Return the [X, Y] coordinate for the center point of the cell that contains the specified text.  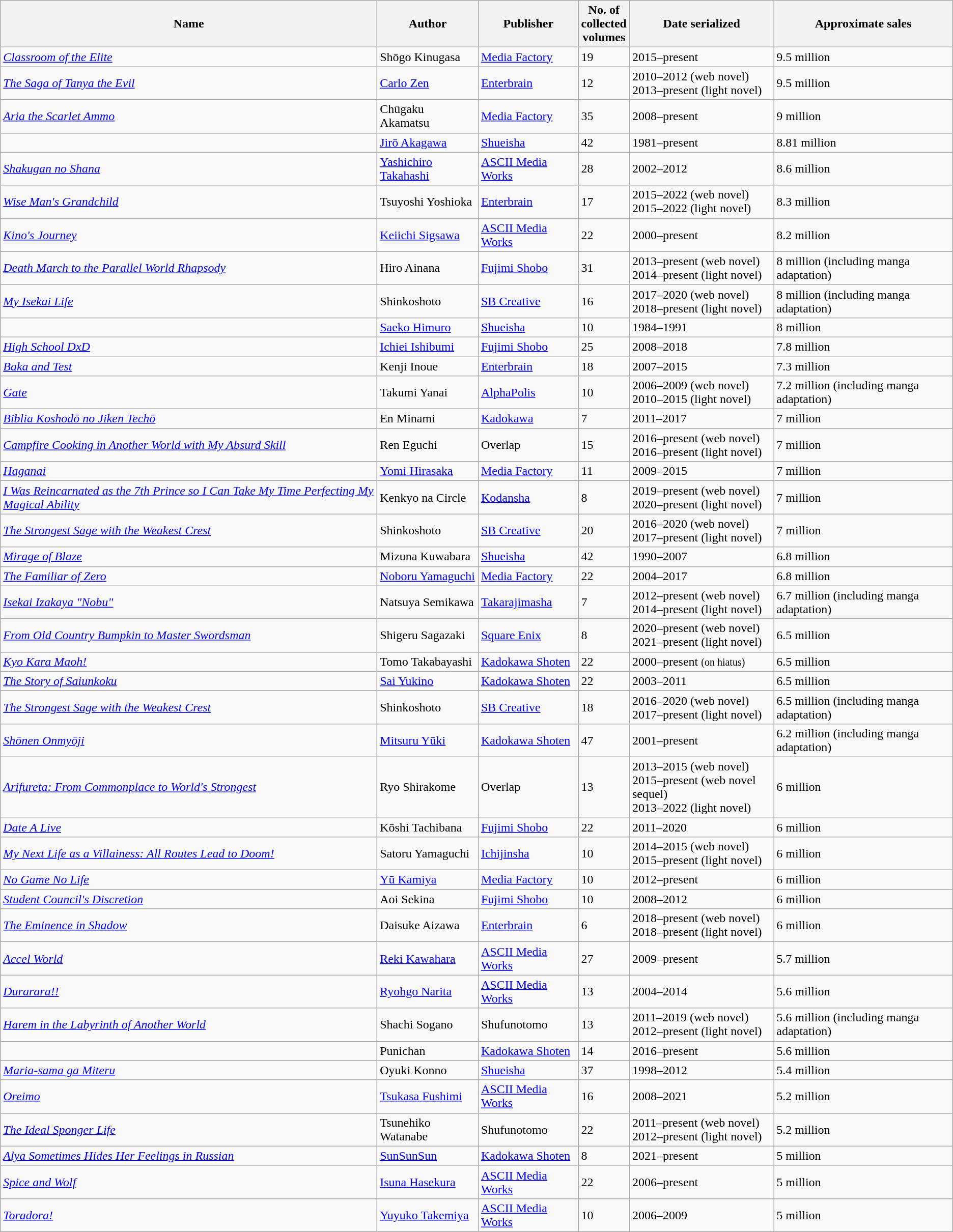
1990–2007 [702, 557]
Oreimo [189, 1096]
Aria the Scarlet Ammo [189, 116]
From Old Country Bumpkin to Master Swordsman [189, 635]
Biblia Koshodō no Jiken Techō [189, 419]
Kadokawa [528, 419]
2000–present (on hiatus) [702, 662]
Keiichi Sigsawa [428, 235]
6.5 million (including manga adaptation) [863, 707]
Kenji Inoue [428, 366]
The Story of Saiunkoku [189, 681]
8.81 million [863, 142]
Tsuyoshi Yoshioka [428, 202]
5.6 million (including manga adaptation) [863, 1025]
The Familiar of Zero [189, 576]
Campfire Cooking in Another World with My Absurd Skill [189, 445]
31 [604, 268]
Aoi Sekina [428, 899]
Isekai Izakaya "Nobu" [189, 603]
Ichijinsha [528, 854]
2006–2009 [702, 1215]
Kōshi Tachibana [428, 827]
Ryohgo Narita [428, 991]
Maria-sama ga Miteru [189, 1070]
2011–2019 (web novel)2012–present (light novel) [702, 1025]
7.3 million [863, 366]
19 [604, 57]
Takumi Yanai [428, 393]
Natsuya Semikawa [428, 603]
Jirō Akagawa [428, 142]
Reki Kawahara [428, 959]
2008–2012 [702, 899]
28 [604, 169]
2011–2020 [702, 827]
15 [604, 445]
2012–present [702, 880]
2003–2011 [702, 681]
2006–present [702, 1182]
2012–present (web novel)2014–present (light novel) [702, 603]
2021–present [702, 1156]
Hiro Ainana [428, 268]
2020–present (web novel)2021–present (light novel) [702, 635]
11 [604, 471]
The Saga of Tanya the Evil [189, 83]
27 [604, 959]
Durarara!! [189, 991]
1984–1991 [702, 327]
Yuyuko Takemiya [428, 1215]
Classroom of the Elite [189, 57]
Shakugan no Shana [189, 169]
SunSunSun [428, 1156]
25 [604, 347]
Kino's Journey [189, 235]
2015–2022 (web novel)2015–2022 (light novel) [702, 202]
Death March to the Parallel World Rhapsody [189, 268]
No. ofcollectedvolumes [604, 24]
2016–present (web novel)2016–present (light novel) [702, 445]
8.2 million [863, 235]
8.6 million [863, 169]
Square Enix [528, 635]
2002–2012 [702, 169]
Isuna Hasekura [428, 1182]
Alya Sometimes Hides Her Feelings in Russian [189, 1156]
Toradora! [189, 1215]
2015–present [702, 57]
37 [604, 1070]
Ren Eguchi [428, 445]
Mirage of Blaze [189, 557]
2009–present [702, 959]
Name [189, 24]
2004–2017 [702, 576]
Ichiei Ishibumi [428, 347]
Kenkyo na Circle [428, 498]
2008–2018 [702, 347]
Accel World [189, 959]
Date serialized [702, 24]
Author [428, 24]
8 million [863, 327]
Approximate sales [863, 24]
2016–present [702, 1051]
Noboru Yamaguchi [428, 576]
5.4 million [863, 1070]
1981–present [702, 142]
17 [604, 202]
Daisuke Aizawa [428, 925]
Chūgaku Akamatsu [428, 116]
1998–2012 [702, 1070]
6.7 million (including manga adaptation) [863, 603]
2014–2015 (web novel) 2015–present (light novel) [702, 854]
2000–present [702, 235]
High School DxD [189, 347]
Student Council's Discretion [189, 899]
Publisher [528, 24]
Shigeru Sagazaki [428, 635]
Carlo Zen [428, 83]
Date A Live [189, 827]
Yū Kamiya [428, 880]
I Was Reincarnated as the 7th Prince so I Can Take My Time Perfecting My Magical Ability [189, 498]
Haganai [189, 471]
The Ideal Sponger Life [189, 1130]
Oyuki Konno [428, 1070]
2013–present (web novel)2014–present (light novel) [702, 268]
Harem in the Labyrinth of Another World [189, 1025]
2008–present [702, 116]
2006–2009 (web novel)2010–2015 (light novel) [702, 393]
Ryo Shirakome [428, 787]
Sai Yukino [428, 681]
Mizuna Kuwabara [428, 557]
Tomo Takabayashi [428, 662]
Shōnen Onmyōji [189, 740]
7.2 million (including manga adaptation) [863, 393]
En Minami [428, 419]
47 [604, 740]
Arifureta: From Commonplace to World's Strongest [189, 787]
2013–2015 (web novel)2015–present (web novel sequel)2013–2022 (light novel) [702, 787]
8.3 million [863, 202]
Baka and Test [189, 366]
2007–2015 [702, 366]
Kyo Kara Maoh! [189, 662]
6 [604, 925]
Satoru Yamaguchi [428, 854]
7.8 million [863, 347]
14 [604, 1051]
My Next Life as a Villainess: All Routes Lead to Doom! [189, 854]
Tsukasa Fushimi [428, 1096]
The Eminence in Shadow [189, 925]
Shōgo Kinugasa [428, 57]
Kodansha [528, 498]
2016–2020 (web novel) 2017–present (light novel) [702, 707]
2016–2020 (web novel)2017–present (light novel) [702, 530]
Wise Man's Grandchild [189, 202]
5.7 million [863, 959]
Tsunehiko Watanabe [428, 1130]
Mitsuru Yūki [428, 740]
2017–2020 (web novel)2018–present (light novel) [702, 301]
My Isekai Life [189, 301]
2011–2017 [702, 419]
Saeko Himuro [428, 327]
20 [604, 530]
12 [604, 83]
2011–present (web novel)2012–present (light novel) [702, 1130]
2001–present [702, 740]
Spice and Wolf [189, 1182]
Takarajimasha [528, 603]
Punichan [428, 1051]
Shachi Sogano [428, 1025]
35 [604, 116]
No Game No Life [189, 880]
9 million [863, 116]
2008–2021 [702, 1096]
2004–2014 [702, 991]
6.2 million (including manga adaptation) [863, 740]
2010–2012 (web novel)2013–present (light novel) [702, 83]
2009–2015 [702, 471]
Yashichiro Takahashi [428, 169]
2019–present (web novel)2020–present (light novel) [702, 498]
Gate [189, 393]
Yomi Hirasaka [428, 471]
2018–present (web novel)2018–present (light novel) [702, 925]
AlphaPolis [528, 393]
